Detect which cell encompasses the target text, then output its [x, y] center coordinate. 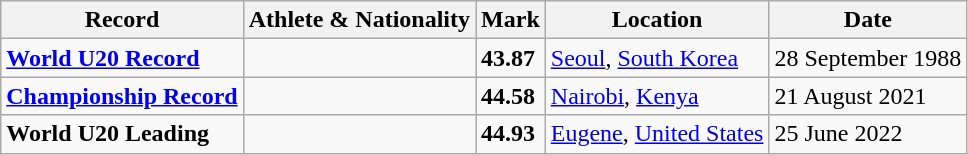
Mark [511, 20]
21 August 2021 [868, 96]
Date [868, 20]
World U20 Record [122, 58]
Record [122, 20]
Eugene, United States [657, 134]
28 September 1988 [868, 58]
44.58 [511, 96]
Seoul, South Korea [657, 58]
25 June 2022 [868, 134]
Location [657, 20]
Athlete & Nationality [359, 20]
Nairobi, Kenya [657, 96]
44.93 [511, 134]
Championship Record [122, 96]
World U20 Leading [122, 134]
43.87 [511, 58]
